Pinpoint the cell where the given text exists, returning its (x, y) midpoint coordinate. 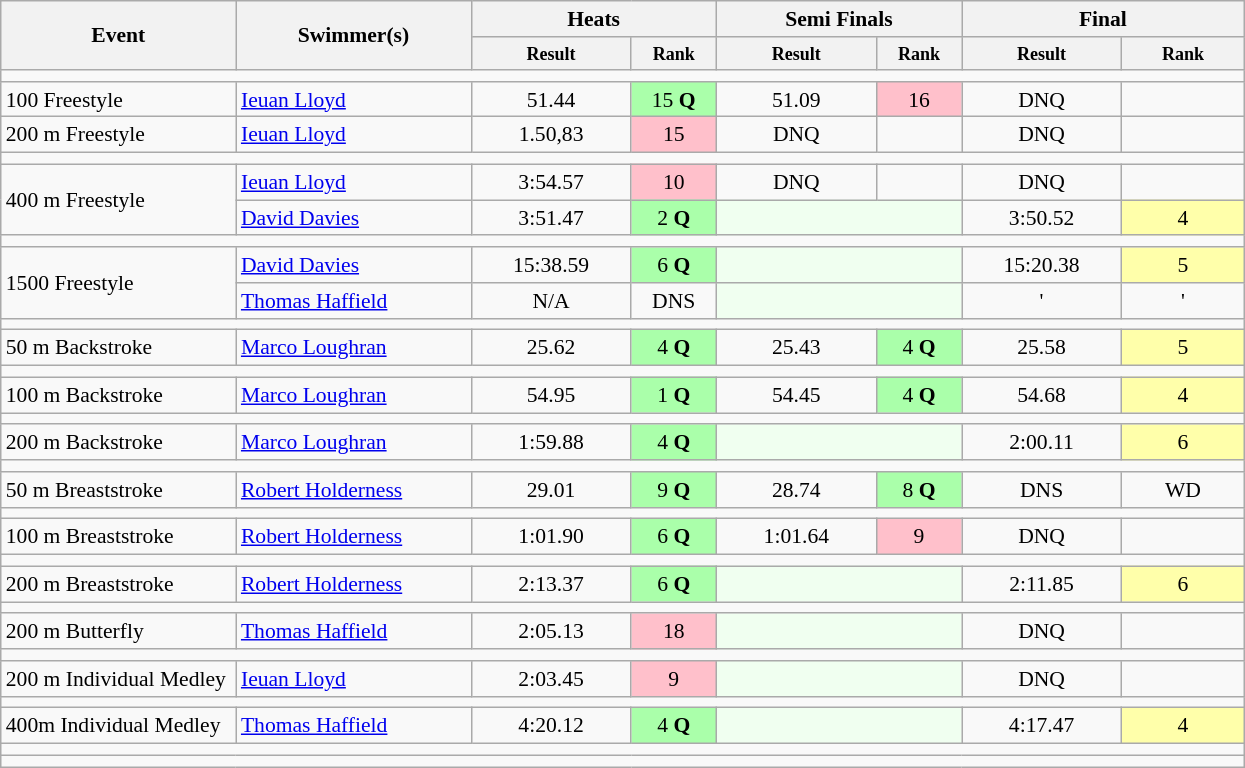
100 m Breaststroke (118, 537)
50 m Breaststroke (118, 490)
4:20.12 (551, 726)
51.44 (551, 100)
28.74 (796, 490)
400 m Freestyle (118, 200)
15:20.38 (1042, 265)
16 (918, 100)
9 Q (674, 490)
8 Q (918, 490)
200 m Butterfly (118, 632)
Event (118, 36)
200 m Breaststroke (118, 584)
WD (1184, 490)
3:50.52 (1042, 218)
3:54.57 (551, 182)
25.58 (1042, 348)
3:51.47 (551, 218)
Swimmer(s) (354, 36)
1:01.64 (796, 537)
100 Freestyle (118, 100)
1 Q (674, 395)
15:38.59 (551, 265)
51.09 (796, 100)
200 m Backstroke (118, 443)
2:05.13 (551, 632)
25.43 (796, 348)
200 m Freestyle (118, 135)
18 (674, 632)
100 m Backstroke (118, 395)
50 m Backstroke (118, 348)
54.68 (1042, 395)
1:01.90 (551, 537)
54.95 (551, 395)
2:11.85 (1042, 584)
1:59.88 (551, 443)
2:13.37 (551, 584)
54.45 (796, 395)
1.50,83 (551, 135)
2:00.11 (1042, 443)
25.62 (551, 348)
2 Q (674, 218)
Heats (594, 19)
4:17.47 (1042, 726)
Semi Finals (838, 19)
29.01 (551, 490)
Final (1104, 19)
2:03.45 (551, 679)
400m Individual Medley (118, 726)
N/A (551, 301)
15 (674, 135)
1500 Freestyle (118, 282)
200 m Individual Medley (118, 679)
15 Q (674, 100)
10 (674, 182)
